Return [X, Y] of the center of cell containing provided text 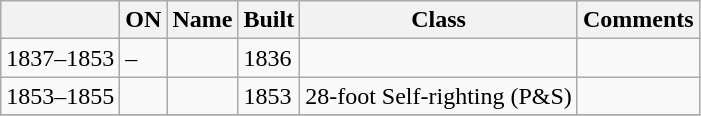
1853–1855 [60, 96]
1853 [269, 96]
28-foot Self-righting (P&S) [439, 96]
1837–1853 [60, 58]
1836 [269, 58]
Class [439, 20]
Name [202, 20]
– [144, 58]
Comments [638, 20]
Built [269, 20]
ON [144, 20]
